Determine the (x, y) coordinate at the center of the cell enclosing the given text.  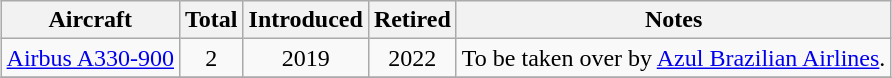
Aircraft (90, 20)
2019 (306, 58)
Airbus A330-900 (90, 58)
Introduced (306, 20)
Notes (674, 20)
2022 (412, 58)
To be taken over by Azul Brazilian Airlines. (674, 58)
Total (211, 20)
2 (211, 58)
Retired (412, 20)
